Extract the (X, Y) coordinate from the center of the cell holding the provided text.  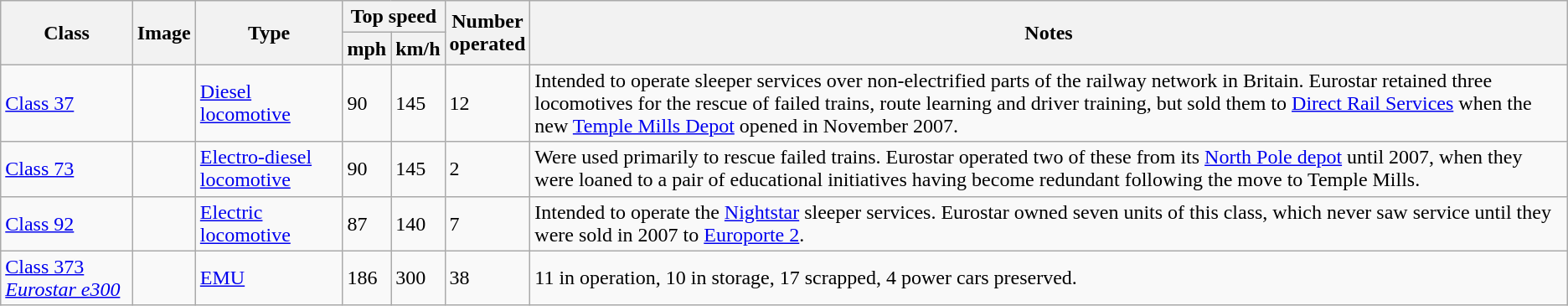
2 (487, 169)
Top speed (394, 17)
Notes (1049, 33)
140 (418, 223)
Class 73 (67, 169)
Class (67, 33)
38 (487, 278)
km/h (418, 49)
Numberoperated (487, 33)
Electro-diesel locomotive (269, 169)
Diesel locomotive (269, 103)
300 (418, 278)
Class 373 Eurostar e300 (67, 278)
12 (487, 103)
87 (367, 223)
Class 37 (67, 103)
mph (367, 49)
Class 92 (67, 223)
11 in operation, 10 in storage, 17 scrapped, 4 power cars preserved. (1049, 278)
Electric locomotive (269, 223)
7 (487, 223)
EMU (269, 278)
Type (269, 33)
186 (367, 278)
Image (164, 33)
